Determine the (x, y) coordinate at the center of the cell enclosing the given text.  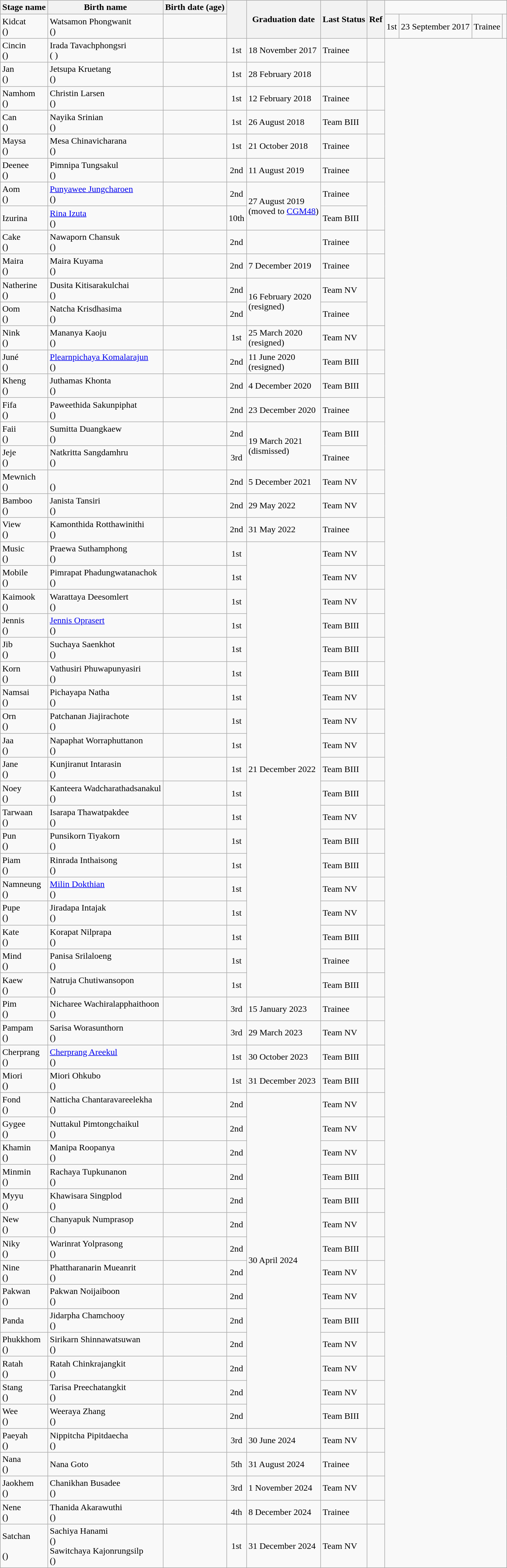
Ratah Chinkrajangkit() (105, 1368)
7 December 2019 (284, 266)
Chanyapuk Numprasop() (105, 1224)
Wee() (24, 1416)
Maysa() (24, 146)
Phukkhom() (24, 1344)
Jan() (24, 74)
Kanteera Wadcharathadsanakul() (105, 793)
Patchanan Jiajirachote() (105, 721)
Watsamon Phongwanit() (105, 27)
Dusita Kitisarakulchai() (105, 290)
Pakwan() (24, 1297)
Warinrat Yolprasong() (105, 1249)
Cherprang Areekul() (105, 1056)
Minmin() (24, 1176)
Miori() (24, 1081)
Suchaya Saenkhot() (105, 649)
() (105, 482)
19 March 2021 (dismissed) (284, 446)
Jaa() (24, 746)
11 June 2020(resigned) (284, 362)
Sirikarn Shinnawatsuwan() (105, 1344)
Juthamas Khonta() (105, 386)
Paeyah() (24, 1440)
Cincin() (24, 50)
Fifa() (24, 410)
Nuttakul Pimtongchaikul() (105, 1129)
27 August 2019(moved to CGM48) (284, 206)
5 December 2021 (284, 482)
26 August 2018 (284, 122)
Kaew() (24, 985)
Praewa Suthamphong() (105, 553)
31 May 2022 (284, 530)
Jidarpha Chamchooy() (105, 1320)
Maira() (24, 266)
Nana Goto (105, 1464)
Jetsupa Kruetang() (105, 74)
Stang() (24, 1392)
21 December 2022 (284, 769)
5th (236, 1464)
Korapat Nilprapa() (105, 937)
Faii() (24, 434)
Pun() (24, 841)
Stage name (24, 7)
Kate() (24, 937)
Natkritta Sangdamhru() (105, 457)
Phattharanarin Mueanrit() (105, 1272)
Jiradapa Intajak() (105, 913)
15 January 2023 (284, 1008)
Rinrada Inthaisong() (105, 865)
11 August 2019 (284, 170)
Natticha Chantaravareelekha() (105, 1105)
4 December 2020 (284, 386)
Tarisa Preechatangkit() (105, 1392)
Vathusiri Phuwapunyasiri() (105, 673)
Music() (24, 553)
31 December 2024 (284, 1546)
Panisa Srilaloeng() (105, 961)
Napaphat Worraphuttanon() (105, 746)
28 February 2018 (284, 74)
Nawaporn Chansuk() (105, 242)
Weeraya Zhang() (105, 1416)
Kheng() (24, 386)
31 August 2024 (284, 1464)
Graduation date (284, 19)
8 December 2024 (284, 1512)
Birth date (age) (195, 7)
Paweethida Sakunpiphat() (105, 410)
Jennis Oprasert() (105, 625)
Khamin() (24, 1153)
Pichayapa Natha() (105, 698)
Juné() (24, 362)
23 December 2020 (284, 410)
18 November 2017 (284, 50)
Ref (376, 19)
Korn() (24, 673)
Noey() (24, 793)
Myyu() (24, 1201)
10th (236, 218)
Cake() (24, 242)
Namneung() (24, 889)
Rina Izuta() (105, 218)
Jib() (24, 649)
Pimnipa Tungsakul() (105, 170)
Isarapa Thawatpakdee() (105, 817)
Jeje() (24, 457)
Satchan() (24, 1546)
Cherprang() (24, 1056)
Kidcat() (24, 27)
Rachaya Tupkunanon() (105, 1176)
Deenee() (24, 170)
Nene() (24, 1512)
Sarisa Worasunthorn() (105, 1033)
Manipa Roopanya() (105, 1153)
Bamboo() (24, 505)
23 September 2017 (435, 27)
12 February 2018 (284, 98)
Nippitcha Pipitdaecha() (105, 1440)
Nine() (24, 1272)
Pampam() (24, 1033)
Jaokhem() (24, 1488)
Christin Larsen() (105, 98)
Orn() (24, 721)
Last Status (344, 19)
16 February 2020(resigned) (284, 302)
Tarwaan() (24, 817)
Panda (24, 1320)
Jennis() (24, 625)
Warattaya Deesomlert() (105, 601)
Can() (24, 122)
31 December 2023 (284, 1081)
29 March 2023 (284, 1033)
4th (236, 1512)
30 April 2024 (284, 1260)
Namsai() (24, 698)
Namhom() (24, 98)
Niky() (24, 1249)
Gygee() (24, 1129)
Kaimook() (24, 601)
Miori Ohkubo() (105, 1081)
Natruja Chutiwansopon() (105, 985)
View() (24, 530)
1 November 2024 (284, 1488)
25 March 2020(resigned) (284, 338)
Punyawee Jungcharoen() (105, 194)
Piam() (24, 865)
Punsikorn Tiyakorn() (105, 841)
Sachiya Hanami()Sawitchaya Kajonrungsilp() (105, 1546)
Birth name (105, 7)
Khawisara Singplod() (105, 1201)
Natherine() (24, 290)
21 October 2018 (284, 146)
Nink() (24, 338)
Mewnich() (24, 482)
Plearnpichaya Komalarajun() (105, 362)
New() (24, 1224)
Kunjiranut Intarasin() (105, 769)
Chanikhan Busadee() (105, 1488)
Sumitta Duangkaew() (105, 434)
30 June 2024 (284, 1440)
Pim() (24, 1008)
Mesa Chinavicharana() (105, 146)
Nana() (24, 1464)
Milin Dokthian() (105, 889)
Thanida Akarawuthi() (105, 1512)
Irada Tavachphongsri( ) (105, 50)
Maira Kuyama() (105, 266)
Oom() (24, 314)
Pakwan Noijaiboon() (105, 1297)
Janista Tansiri() (105, 505)
Nayika Srinian() (105, 122)
Aom() (24, 194)
29 May 2022 (284, 505)
Izurina (24, 218)
Mobile() (24, 578)
Fond() (24, 1105)
Pimrapat Phadungwatanachok() (105, 578)
Ratah() (24, 1368)
Mind() (24, 961)
30 October 2023 (284, 1056)
Pupe() (24, 913)
Natcha Krisdhasima() (105, 314)
Nicharee Wachiralapphaithoon() (105, 1008)
Jane() (24, 769)
Mananya Kaoju() (105, 338)
Kamonthida Rotthawinithi() (105, 530)
